Search for the cell housing the specified text and yield its (X, Y) center coordinate. 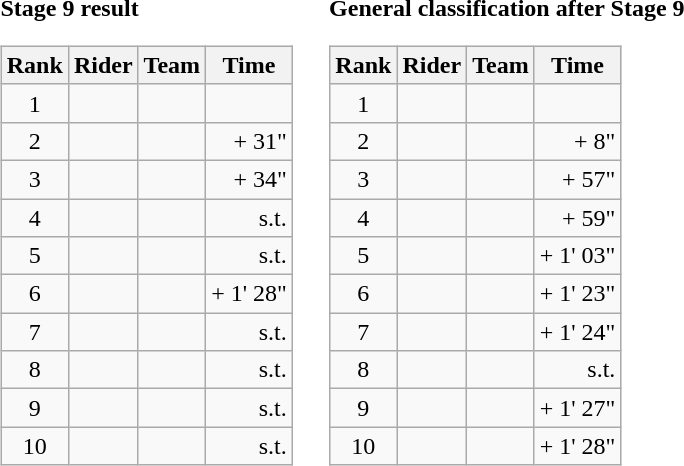
+ 59" (578, 217)
+ 1' 24" (578, 332)
+ 1' 27" (578, 408)
+ 1' 03" (578, 256)
+ 34" (250, 179)
+ 8" (578, 141)
+ 57" (578, 179)
+ 31" (250, 141)
+ 1' 23" (578, 294)
